Locate the cell with the specified text and output its [x, y] center coordinate. 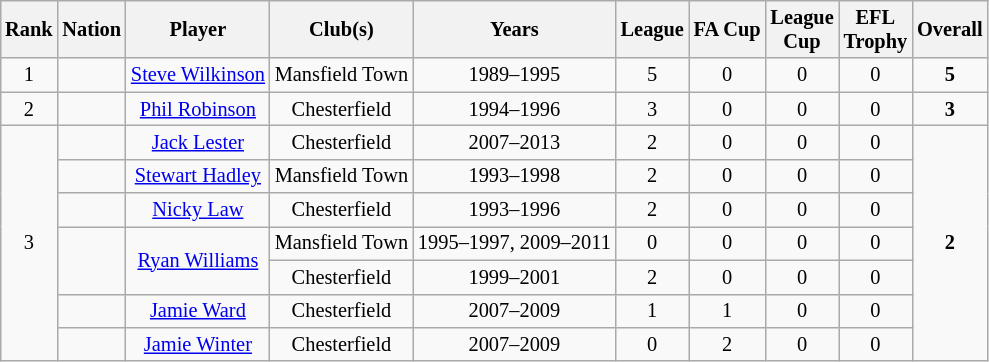
1989–1995 [514, 75]
1993–1998 [514, 176]
Overall [950, 29]
1999–2001 [514, 277]
Steve Wilkinson [198, 75]
Club(s) [342, 29]
Jamie Winter [198, 344]
Stewart Hadley [198, 176]
Phil Robinson [198, 109]
Years [514, 29]
League [652, 29]
Jack Lester [198, 142]
Nation [92, 29]
EFLTrophy [876, 29]
Jamie Ward [198, 311]
FA Cup [728, 29]
Player [198, 29]
Rank [28, 29]
1993–1996 [514, 210]
1994–1996 [514, 109]
2007–2013 [514, 142]
Nicky Law [198, 210]
Ryan Williams [198, 260]
LeagueCup [802, 29]
1995–1997, 2009–2011 [514, 243]
